Scan for the cell matching the given text and deliver its (X, Y) coordinate at center. 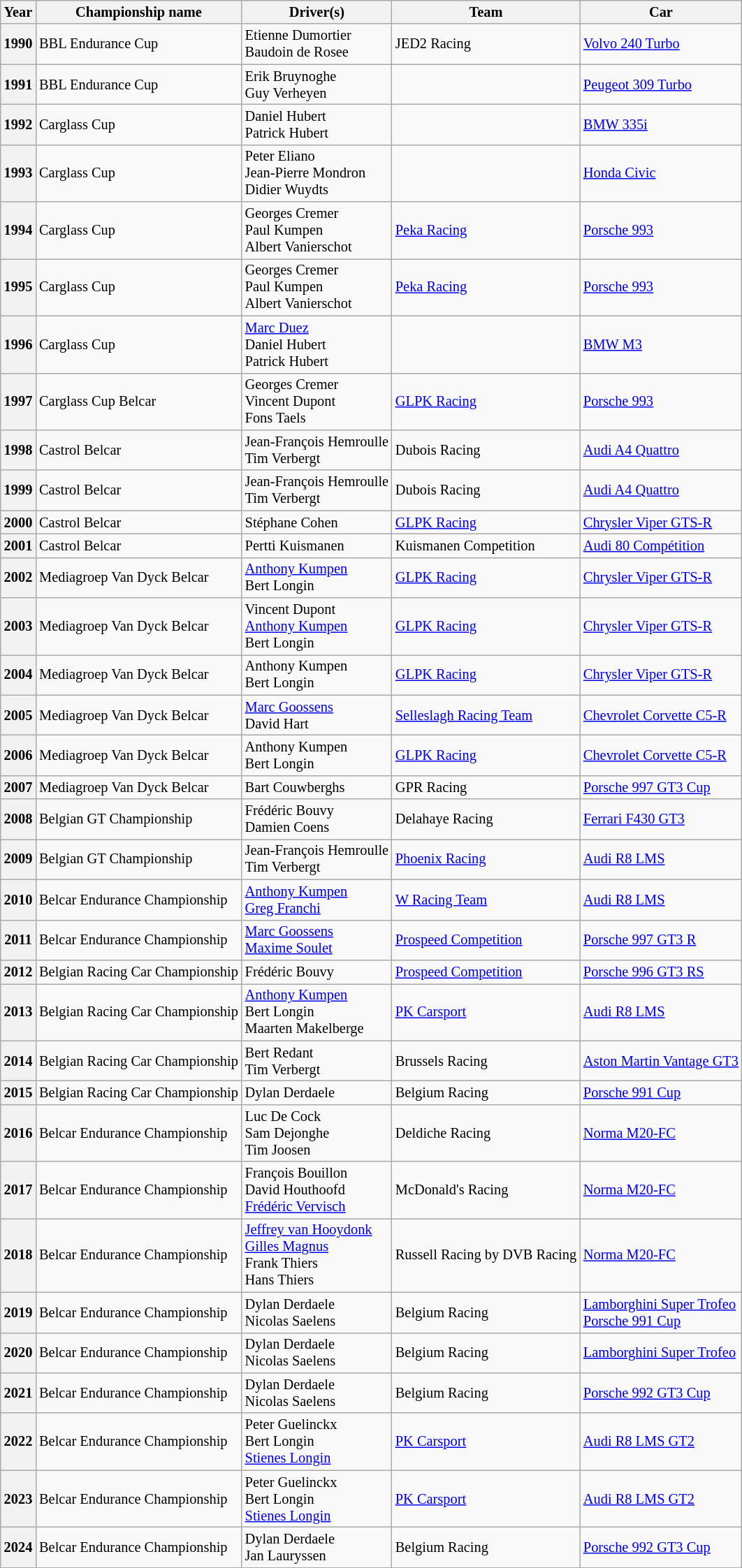
Jeffrey van Hooydonk Gilles Magnus Frank Thiers Hans Thiers (317, 1255)
McDonald's Racing (486, 1190)
2020 (18, 1353)
Car (661, 12)
Dylan Derdaele Jan Lauryssen (317, 1547)
2001 (18, 545)
Phoenix Racing (486, 859)
2013 (18, 1012)
Anthony Kumpen Greg Franchi (317, 900)
Peter Eliano Jean-Pierre Mondron Didier Wuydts (317, 173)
1996 (18, 344)
2015 (18, 1092)
2019 (18, 1312)
François Bouillon David Houthoofd Frédéric Vervisch (317, 1190)
JED2 Racing (486, 44)
Porsche 997 GT3 R (661, 940)
Lamborghini Super TrofeoPorsche 991 Cup (661, 1312)
Driver(s) (317, 12)
2011 (18, 940)
2017 (18, 1190)
2023 (18, 1499)
Year (18, 12)
1997 (18, 402)
Championship name (138, 12)
Frédéric Bouvy (317, 972)
2021 (18, 1393)
2022 (18, 1442)
2006 (18, 755)
BMW M3 (661, 344)
Lamborghini Super Trofeo (661, 1353)
Daniel Hubert Patrick Hubert (317, 124)
2003 (18, 627)
Georges Cremer Vincent Dupont Fons Taels (317, 402)
2012 (18, 972)
2018 (18, 1255)
1992 (18, 124)
1993 (18, 173)
Erik Bruynoghe Guy Verheyen (317, 85)
Ferrari F430 GT3 (661, 819)
W Racing Team (486, 900)
Pertti Kuismanen (317, 545)
Brussels Racing (486, 1061)
Marc Goossens Maxime Soulet (317, 940)
Deldiche Racing (486, 1133)
2010 (18, 900)
2009 (18, 859)
2005 (18, 715)
1999 (18, 490)
Stéphane Cohen (317, 522)
2004 (18, 675)
2002 (18, 578)
Honda Civic (661, 173)
Porsche 997 GT3 Cup (661, 787)
Frédéric Bouvy Damien Coens (317, 819)
Marc Goossens David Hart (317, 715)
1994 (18, 230)
Delahaye Racing (486, 819)
1998 (18, 450)
Luc De Cock Sam Dejonghe Tim Joosen (317, 1133)
Bert Redant Tim Verbergt (317, 1061)
Marc Duez Daniel Hubert Patrick Hubert (317, 344)
Aston Martin Vantage GT3 (661, 1061)
2008 (18, 819)
Peugeot 309 Turbo (661, 85)
1995 (18, 287)
Volvo 240 Turbo (661, 44)
Audi 80 Compétition (661, 545)
Vincent Dupont Anthony Kumpen Bert Longin (317, 627)
Kuismanen Competition (486, 545)
2007 (18, 787)
Porsche 991 Cup (661, 1092)
2024 (18, 1547)
Dylan Derdaele (317, 1092)
2016 (18, 1133)
2014 (18, 1061)
BMW 335i (661, 124)
Russell Racing by DVB Racing (486, 1255)
2000 (18, 522)
1990 (18, 44)
GPR Racing (486, 787)
Team (486, 12)
Etienne Dumortier Baudoin de Rosee (317, 44)
Bart Couwberghs (317, 787)
Carglass Cup Belcar (138, 402)
Anthony Kumpen Bert Longin Maarten Makelberge (317, 1012)
Porsche 996 GT3 RS (661, 972)
Selleslagh Racing Team (486, 715)
1991 (18, 85)
